Extract the [X, Y] coordinate from the center of the cell holding the provided text.  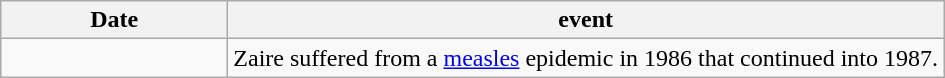
Date [114, 20]
event [586, 20]
Zaire suffered from a measles epidemic in 1986 that continued into 1987. [586, 58]
